Detect which cell encompasses the target text, then output its (x, y) center coordinate. 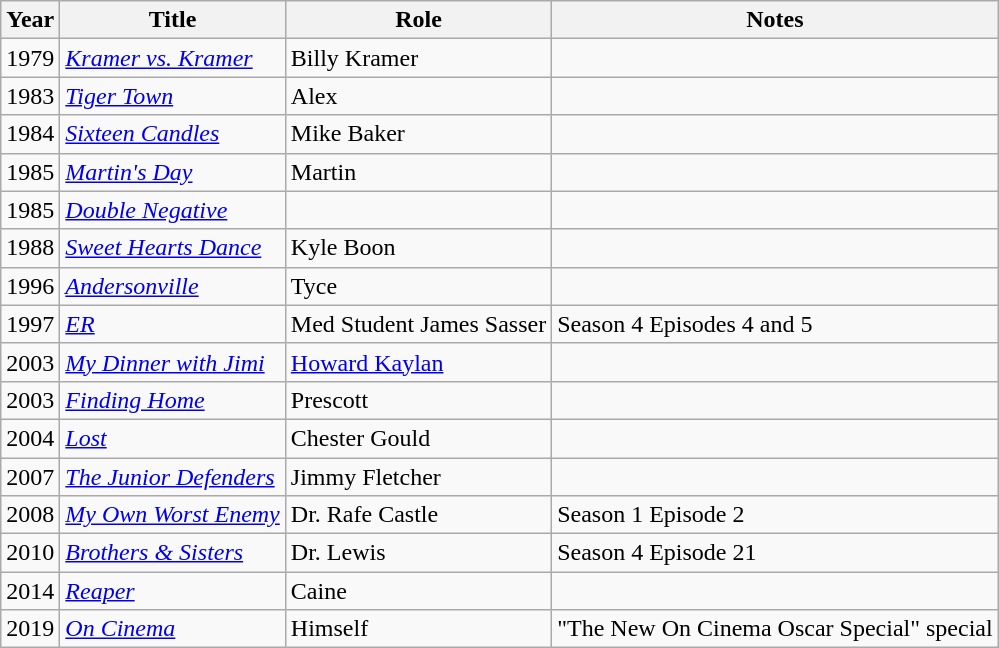
Role (418, 20)
Himself (418, 629)
Jimmy Fletcher (418, 477)
Kyle Boon (418, 248)
Tiger Town (172, 96)
Notes (776, 20)
Howard Kaylan (418, 362)
Season 4 Episode 21 (776, 553)
Billy Kramer (418, 58)
1984 (30, 134)
Season 1 Episode 2 (776, 515)
2019 (30, 629)
Kramer vs. Kramer (172, 58)
Lost (172, 438)
Season 4 Episodes 4 and 5 (776, 324)
My Own Worst Enemy (172, 515)
2004 (30, 438)
My Dinner with Jimi (172, 362)
Med Student James Sasser (418, 324)
Dr. Lewis (418, 553)
2007 (30, 477)
Reaper (172, 591)
Title (172, 20)
Year (30, 20)
1988 (30, 248)
1996 (30, 286)
2010 (30, 553)
Mike Baker (418, 134)
Sixteen Candles (172, 134)
1997 (30, 324)
"The New On Cinema Oscar Special" special (776, 629)
1979 (30, 58)
Tyce (418, 286)
On Cinema (172, 629)
Dr. Rafe Castle (418, 515)
Brothers & Sisters (172, 553)
Martin's Day (172, 172)
Prescott (418, 400)
Double Negative (172, 210)
ER (172, 324)
Andersonville (172, 286)
Finding Home (172, 400)
Sweet Hearts Dance (172, 248)
Martin (418, 172)
The Junior Defenders (172, 477)
Alex (418, 96)
2008 (30, 515)
1983 (30, 96)
2014 (30, 591)
Chester Gould (418, 438)
Caine (418, 591)
